Detect which cell encompasses the target text, then output its [x, y] center coordinate. 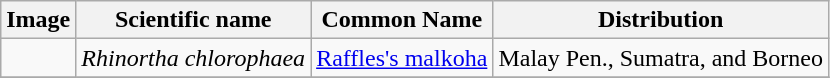
Distribution [661, 20]
Malay Pen., Sumatra, and Borneo [661, 58]
Image [38, 20]
Rhinortha chlorophaea [194, 58]
Scientific name [194, 20]
Raffles's malkoha [402, 58]
Common Name [402, 20]
